Return (x, y) of the center of cell containing provided text 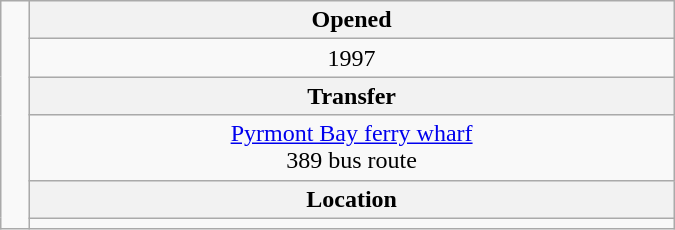
Pyrmont Bay ferry wharf389 bus route (352, 148)
1997 (352, 58)
Opened (352, 20)
Location (352, 199)
Transfer (352, 96)
